For the text-containing cell, return its midpoint in [X, Y] coordinate format. 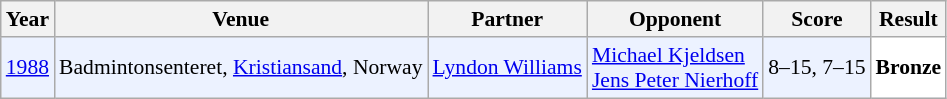
Lyndon Williams [508, 68]
Michael Kjeldsen Jens Peter Nierhoff [675, 68]
Opponent [675, 19]
Result [909, 19]
Venue [240, 19]
Year [28, 19]
Badmintonsenteret, Kristiansand, Norway [240, 68]
1988 [28, 68]
Score [816, 19]
Bronze [909, 68]
8–15, 7–15 [816, 68]
Partner [508, 19]
